Extract the (x, y) coordinate from the center of the cell holding the provided text.  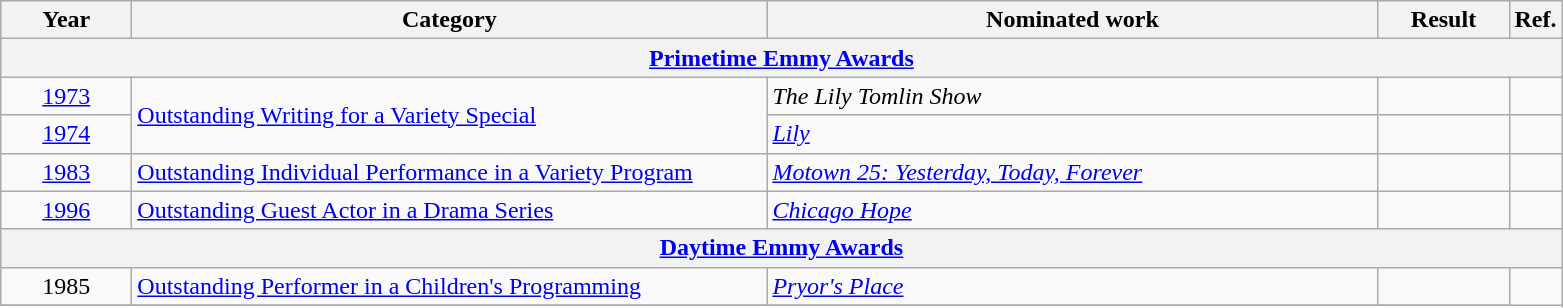
Daytime Emmy Awards (782, 248)
1983 (66, 172)
Chicago Hope (1072, 210)
Ref. (1536, 20)
Nominated work (1072, 20)
Outstanding Performer in a Children's Programming (450, 286)
Primetime Emmy Awards (782, 58)
Outstanding Individual Performance in a Variety Program (450, 172)
Category (450, 20)
Outstanding Guest Actor in a Drama Series (450, 210)
1973 (66, 96)
Result (1444, 20)
1996 (66, 210)
Lily (1072, 134)
The Lily Tomlin Show (1072, 96)
1985 (66, 286)
Motown 25: Yesterday, Today, Forever (1072, 172)
1974 (66, 134)
Outstanding Writing for a Variety Special (450, 115)
Year (66, 20)
Pryor's Place (1072, 286)
